Return (X, Y) of the center of cell containing provided text 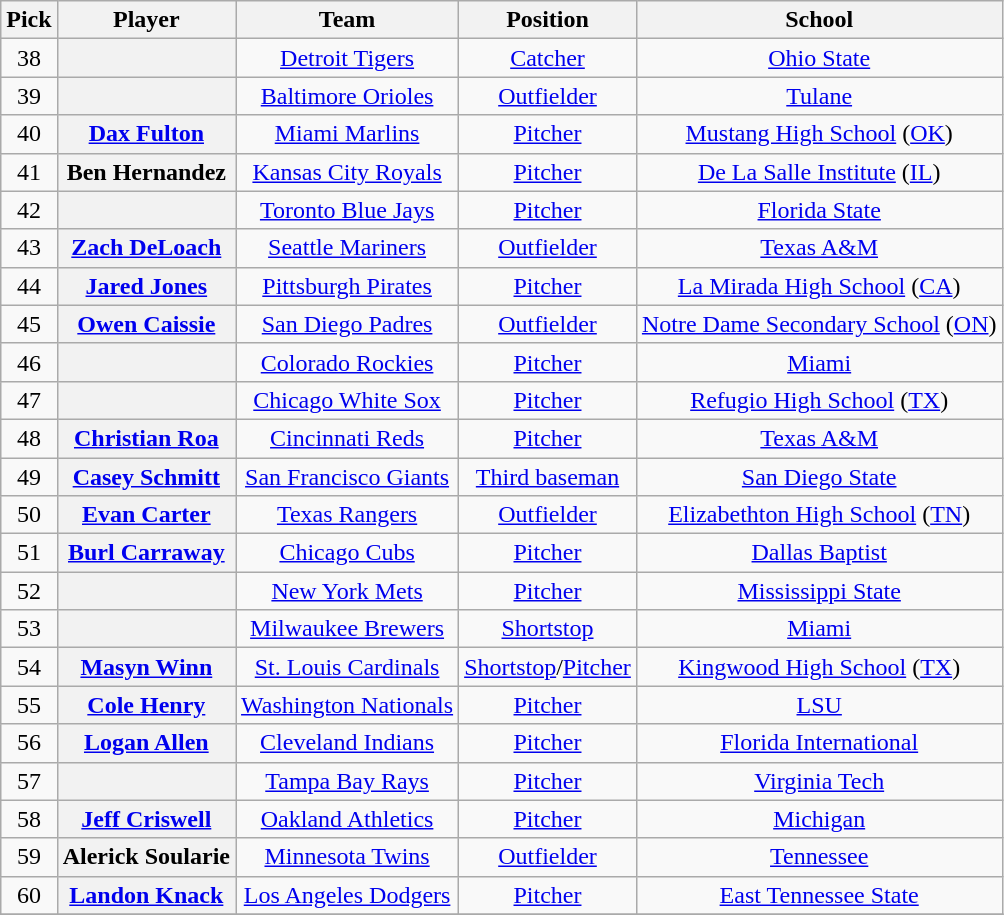
Catcher (548, 58)
60 (29, 895)
54 (29, 667)
46 (29, 362)
Ben Hernandez (146, 172)
52 (29, 591)
San Diego State (819, 477)
Dallas Baptist (819, 553)
Logan Allen (146, 743)
Notre Dame Secondary School (ON) (819, 324)
Tulane (819, 96)
Los Angeles Dodgers (348, 895)
48 (29, 438)
Seattle Mariners (348, 248)
Mississippi State (819, 591)
Florida State (819, 210)
LSU (819, 705)
Tampa Bay Rays (348, 781)
Chicago Cubs (348, 553)
Pick (29, 20)
39 (29, 96)
Oakland Athletics (348, 819)
59 (29, 857)
Cleveland Indians (348, 743)
58 (29, 819)
Tennessee (819, 857)
Mustang High School (OK) (819, 134)
56 (29, 743)
Virginia Tech (819, 781)
Colorado Rockies (348, 362)
Miami Marlins (348, 134)
51 (29, 553)
Pittsburgh Pirates (348, 286)
Washington Nationals (348, 705)
Zach DeLoach (146, 248)
Casey Schmitt (146, 477)
Dax Fulton (146, 134)
Baltimore Orioles (348, 96)
40 (29, 134)
Team (348, 20)
Cole Henry (146, 705)
Detroit Tigers (348, 58)
49 (29, 477)
Refugio High School (TX) (819, 400)
43 (29, 248)
Jeff Criswell (146, 819)
Kansas City Royals (348, 172)
41 (29, 172)
55 (29, 705)
Florida International (819, 743)
Ohio State (819, 58)
East Tennessee State (819, 895)
Position (548, 20)
Kingwood High School (TX) (819, 667)
Chicago White Sox (348, 400)
Cincinnati Reds (348, 438)
Third baseman (548, 477)
Owen Caissie (146, 324)
Evan Carter (146, 515)
Elizabethton High School (TN) (819, 515)
38 (29, 58)
57 (29, 781)
New York Mets (348, 591)
San Diego Padres (348, 324)
Shortstop/Pitcher (548, 667)
Jared Jones (146, 286)
Minnesota Twins (348, 857)
School (819, 20)
50 (29, 515)
Christian Roa (146, 438)
42 (29, 210)
Burl Carraway (146, 553)
Shortstop (548, 629)
Toronto Blue Jays (348, 210)
Masyn Winn (146, 667)
45 (29, 324)
Michigan (819, 819)
St. Louis Cardinals (348, 667)
Alerick Soularie (146, 857)
Landon Knack (146, 895)
Texas Rangers (348, 515)
53 (29, 629)
44 (29, 286)
47 (29, 400)
San Francisco Giants (348, 477)
De La Salle Institute (IL) (819, 172)
Player (146, 20)
Milwaukee Brewers (348, 629)
La Mirada High School (CA) (819, 286)
